Determine the [X, Y] coordinate at the center of the cell enclosing the given text.  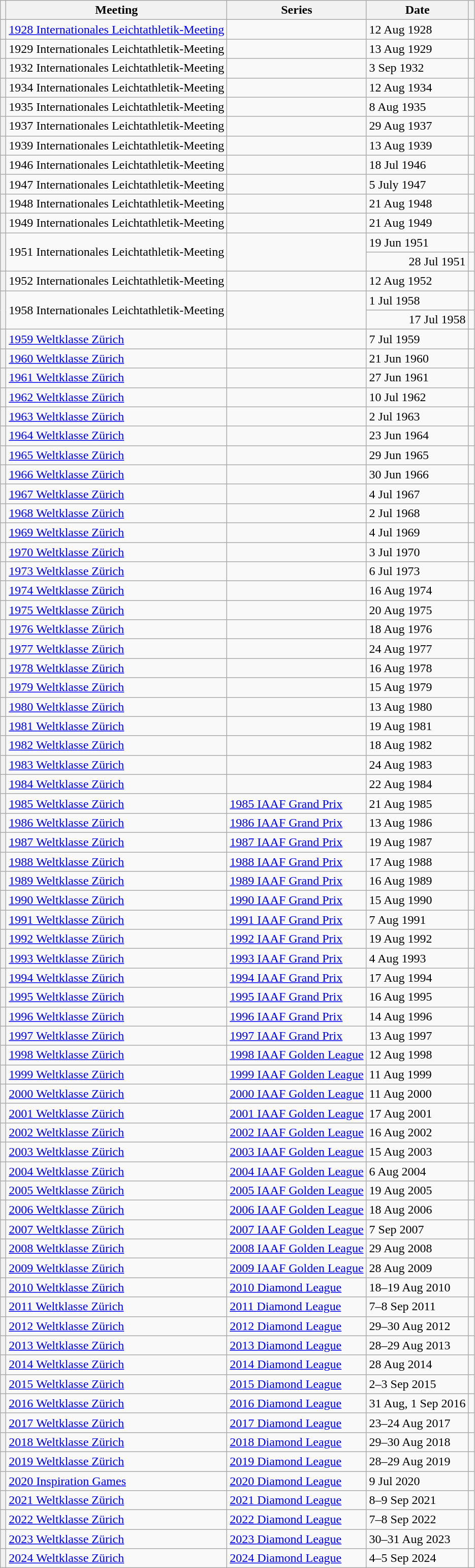
1998 Weltklasse Zürich [117, 1055]
2010 Weltklasse Zürich [117, 1287]
1946 Internationales Leichtathletik-Meeting [117, 165]
7 Jul 1959 [418, 339]
1991 Weltklasse Zürich [117, 920]
1951 Internationales Leichtathletik-Meeting [117, 252]
7–8 Sep 2011 [418, 1307]
2021 Weltklasse Zürich [117, 1500]
15 Aug 2003 [418, 1152]
11 Aug 1999 [418, 1074]
2011 Weltklasse Zürich [117, 1307]
23–24 Aug 2017 [418, 1423]
28–29 Aug 2019 [418, 1461]
1935 Internationales Leichtathletik-Meeting [117, 107]
1960 Weltklasse Zürich [117, 358]
18–19 Aug 2010 [418, 1287]
2015 Diamond League [297, 1384]
21 Aug 1985 [418, 803]
1928 Internationales Leichtathletik-Meeting [117, 29]
28 Jul 1951 [418, 262]
1986 Weltklasse Zürich [117, 823]
7 Sep 2007 [418, 1229]
2013 Diamond League [297, 1345]
2006 IAAF Golden League [297, 1210]
10 Jul 1962 [418, 397]
2020 Inspiration Games [117, 1481]
2004 Weltklasse Zürich [117, 1171]
1967 Weltklasse Zürich [117, 494]
1974 Weltklasse Zürich [117, 591]
2002 IAAF Golden League [297, 1132]
1958 Internationales Leichtathletik-Meeting [117, 310]
1994 IAAF Grand Prix [297, 978]
2 Jul 1963 [418, 416]
1939 Internationales Leichtathletik-Meeting [117, 145]
2013 Weltklasse Zürich [117, 1345]
29 Aug 1937 [418, 126]
2011 Diamond League [297, 1307]
1976 Weltklasse Zürich [117, 629]
1975 Weltklasse Zürich [117, 610]
9 Jul 2020 [418, 1481]
24 Aug 1983 [418, 765]
2023 Weltklasse Zürich [117, 1539]
2010 Diamond League [297, 1287]
Series [297, 10]
1999 Weltklasse Zürich [117, 1074]
2023 Diamond League [297, 1539]
3 Sep 1932 [418, 68]
2017 Weltklasse Zürich [117, 1423]
2019 Weltklasse Zürich [117, 1461]
4 Jul 1967 [418, 494]
1977 Weltklasse Zürich [117, 649]
2015 Weltklasse Zürich [117, 1384]
1998 IAAF Golden League [297, 1055]
7–8 Sep 2022 [418, 1520]
2005 Weltklasse Zürich [117, 1191]
1 Jul 1958 [418, 300]
1987 Weltklasse Zürich [117, 842]
1983 Weltklasse Zürich [117, 765]
21 Aug 1949 [418, 223]
24 Aug 1977 [418, 649]
1999 IAAF Golden League [297, 1074]
1937 Internationales Leichtathletik-Meeting [117, 126]
1963 Weltklasse Zürich [117, 416]
29 Jun 1965 [418, 455]
23 Jun 1964 [418, 436]
19 Aug 1992 [418, 939]
2019 Diamond League [297, 1461]
1985 Weltklasse Zürich [117, 803]
1934 Internationales Leichtathletik-Meeting [117, 87]
17 Jul 1958 [418, 320]
2007 Weltklasse Zürich [117, 1229]
28–29 Aug 2013 [418, 1345]
1986 IAAF Grand Prix [297, 823]
19 Aug 1987 [418, 842]
18 Aug 2006 [418, 1210]
2003 Weltklasse Zürich [117, 1152]
1982 Weltklasse Zürich [117, 745]
1987 IAAF Grand Prix [297, 842]
19 Aug 1981 [418, 726]
1970 Weltklasse Zürich [117, 552]
1984 Weltklasse Zürich [117, 784]
13 Aug 1980 [418, 707]
8 Aug 1935 [418, 107]
14 Aug 1996 [418, 1016]
2021 Diamond League [297, 1500]
18 Aug 1976 [418, 629]
1991 IAAF Grand Prix [297, 920]
4 Jul 1969 [418, 532]
2022 Diamond League [297, 1520]
31 Aug, 1 Sep 2016 [418, 1403]
2 Jul 1968 [418, 513]
1996 Weltklasse Zürich [117, 1016]
12 Aug 1928 [418, 29]
1990 IAAF Grand Prix [297, 900]
2016 Diamond League [297, 1403]
1952 Internationales Leichtathletik-Meeting [117, 281]
17 Aug 1994 [418, 978]
2008 Weltklasse Zürich [117, 1249]
28 Aug 2014 [418, 1365]
5 July 1947 [418, 184]
2003 IAAF Golden League [297, 1152]
1995 IAAF Grand Prix [297, 997]
1962 Weltklasse Zürich [117, 397]
Meeting [117, 10]
12 Aug 1952 [418, 281]
1966 Weltklasse Zürich [117, 474]
11 Aug 2000 [418, 1094]
27 Jun 1961 [418, 378]
1989 IAAF Grand Prix [297, 881]
6 Jul 1973 [418, 571]
21 Aug 1948 [418, 203]
2001 Weltklasse Zürich [117, 1113]
28 Aug 2009 [418, 1268]
4 Aug 1993 [418, 958]
13 Aug 1929 [418, 49]
18 Aug 1982 [418, 745]
12 Aug 1998 [418, 1055]
1961 Weltklasse Zürich [117, 378]
2000 Weltklasse Zürich [117, 1094]
1993 Weltklasse Zürich [117, 958]
21 Jun 1960 [418, 358]
2009 Weltklasse Zürich [117, 1268]
2008 IAAF Golden League [297, 1249]
16 Aug 1989 [418, 881]
1990 Weltklasse Zürich [117, 900]
16 Aug 1974 [418, 591]
1993 IAAF Grand Prix [297, 958]
30–31 Aug 2023 [418, 1539]
1988 IAAF Grand Prix [297, 862]
2–3 Sep 2015 [418, 1384]
1985 IAAF Grand Prix [297, 803]
2000 IAAF Golden League [297, 1094]
1988 Weltklasse Zürich [117, 862]
Date [418, 10]
1929 Internationales Leichtathletik-Meeting [117, 49]
1997 IAAF Grand Prix [297, 1036]
19 Jun 1951 [418, 243]
16 Aug 2002 [418, 1132]
13 Aug 1939 [418, 145]
1932 Internationales Leichtathletik-Meeting [117, 68]
2002 Weltklasse Zürich [117, 1132]
16 Aug 1978 [418, 668]
2014 Diamond League [297, 1365]
1964 Weltklasse Zürich [117, 436]
2017 Diamond League [297, 1423]
22 Aug 1984 [418, 784]
2001 IAAF Golden League [297, 1113]
2012 Weltklasse Zürich [117, 1326]
2007 IAAF Golden League [297, 1229]
15 Aug 1990 [418, 900]
29 Aug 2008 [418, 1249]
2020 Diamond League [297, 1481]
2014 Weltklasse Zürich [117, 1365]
1973 Weltklasse Zürich [117, 571]
1994 Weltklasse Zürich [117, 978]
18 Jul 1946 [418, 165]
29–30 Aug 2018 [418, 1442]
16 Aug 1995 [418, 997]
8–9 Sep 2021 [418, 1500]
1981 Weltklasse Zürich [117, 726]
2012 Diamond League [297, 1326]
17 Aug 1988 [418, 862]
29–30 Aug 2012 [418, 1326]
19 Aug 2005 [418, 1191]
2024 Diamond League [297, 1558]
1965 Weltklasse Zürich [117, 455]
1992 IAAF Grand Prix [297, 939]
4–5 Sep 2024 [418, 1558]
1969 Weltklasse Zürich [117, 532]
2004 IAAF Golden League [297, 1171]
1992 Weltklasse Zürich [117, 939]
7 Aug 1991 [418, 920]
20 Aug 1975 [418, 610]
1979 Weltklasse Zürich [117, 687]
1980 Weltklasse Zürich [117, 707]
1959 Weltklasse Zürich [117, 339]
1978 Weltklasse Zürich [117, 668]
1996 IAAF Grand Prix [297, 1016]
3 Jul 1970 [418, 552]
2006 Weltklasse Zürich [117, 1210]
2022 Weltklasse Zürich [117, 1520]
1947 Internationales Leichtathletik-Meeting [117, 184]
1989 Weltklasse Zürich [117, 881]
30 Jun 1966 [418, 474]
1948 Internationales Leichtathletik-Meeting [117, 203]
2018 Diamond League [297, 1442]
13 Aug 1997 [418, 1036]
2018 Weltklasse Zürich [117, 1442]
2005 IAAF Golden League [297, 1191]
2024 Weltklasse Zürich [117, 1558]
17 Aug 2001 [418, 1113]
2016 Weltklasse Zürich [117, 1403]
1997 Weltklasse Zürich [117, 1036]
2009 IAAF Golden League [297, 1268]
15 Aug 1979 [418, 687]
6 Aug 2004 [418, 1171]
1995 Weltklasse Zürich [117, 997]
1949 Internationales Leichtathletik-Meeting [117, 223]
12 Aug 1934 [418, 87]
1968 Weltklasse Zürich [117, 513]
13 Aug 1986 [418, 823]
